From the cell containing the given text, extract its center point as [x, y] coordinate. 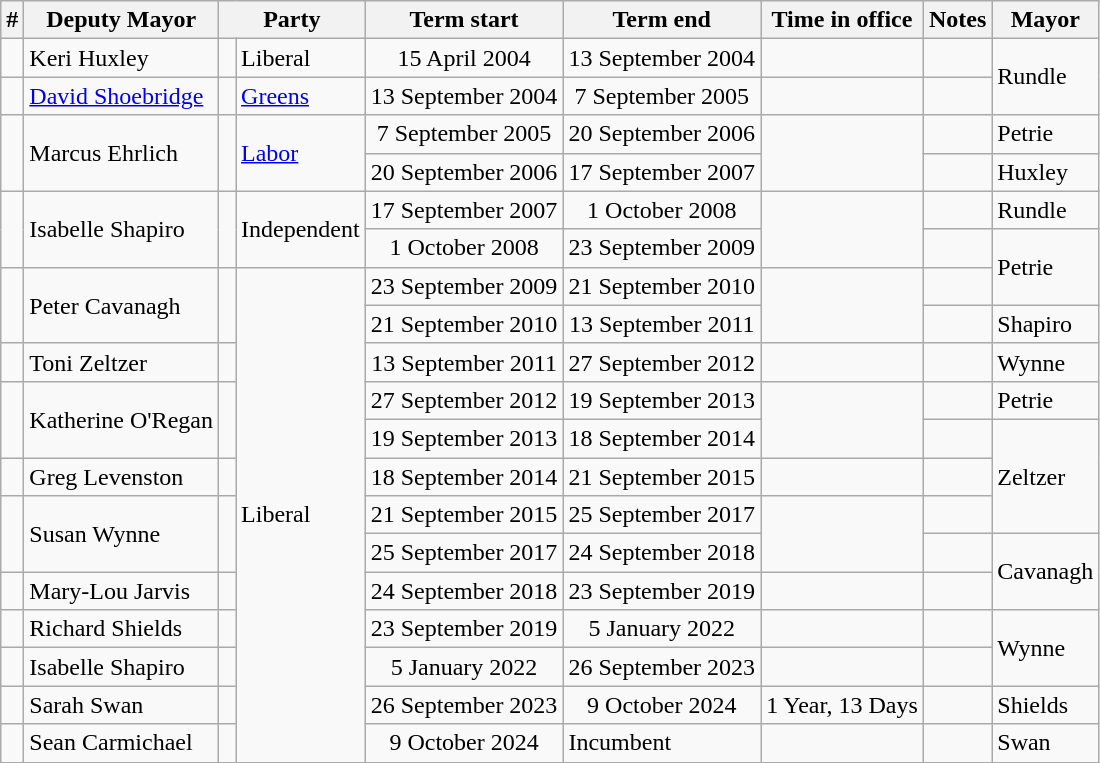
Toni Zeltzer [122, 362]
Huxley [1046, 172]
Cavanagh [1046, 572]
Peter Cavanagh [122, 305]
Sean Carmichael [122, 743]
Term start [464, 20]
Party [292, 20]
Zeltzer [1046, 476]
Shields [1046, 705]
Shapiro [1046, 324]
Independent [301, 229]
Deputy Mayor [122, 20]
Greens [301, 96]
Richard Shields [122, 629]
Time in office [842, 20]
Susan Wynne [122, 534]
Mayor [1046, 20]
David Shoebridge [122, 96]
Sarah Swan [122, 705]
1 Year, 13 Days [842, 705]
Marcus Ehrlich [122, 153]
Mary-Lou Jarvis [122, 591]
Katherine O'Regan [122, 419]
Labor [301, 153]
Term end [662, 20]
Swan [1046, 743]
# [12, 20]
Notes [957, 20]
15 April 2004 [464, 58]
Greg Levenston [122, 477]
Incumbent [662, 743]
Keri Huxley [122, 58]
